From the cell containing the given text, extract its center point as [X, Y] coordinate. 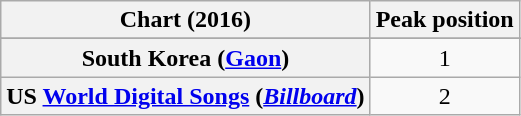
1 [444, 58]
Chart (2016) [186, 20]
South Korea (Gaon) [186, 58]
Peak position [444, 20]
2 [444, 96]
US World Digital Songs (Billboard) [186, 96]
